Search for the cell housing the specified text and yield its [x, y] center coordinate. 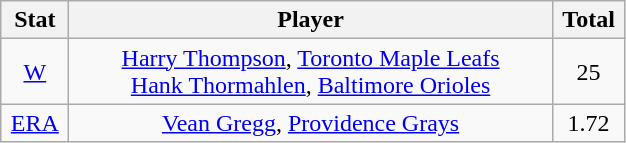
Harry Thompson, Toronto Maple Leafs Hank Thormahlen, Baltimore Orioles [310, 72]
ERA [35, 123]
Total [588, 20]
Stat [35, 20]
W [35, 72]
25 [588, 72]
Player [310, 20]
1.72 [588, 123]
Vean Gregg, Providence Grays [310, 123]
